Extract the [x, y] coordinate from the center of the cell holding the provided text.  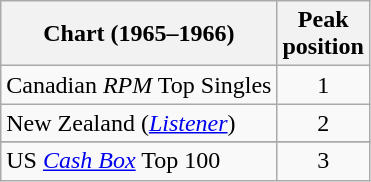
2 [323, 123]
Chart (1965–1966) [139, 34]
Peakposition [323, 34]
1 [323, 85]
US Cash Box Top 100 [139, 161]
3 [323, 161]
New Zealand (Listener) [139, 123]
Canadian RPM Top Singles [139, 85]
